Return the [X, Y] coordinate for the center point of the cell that contains the specified text.  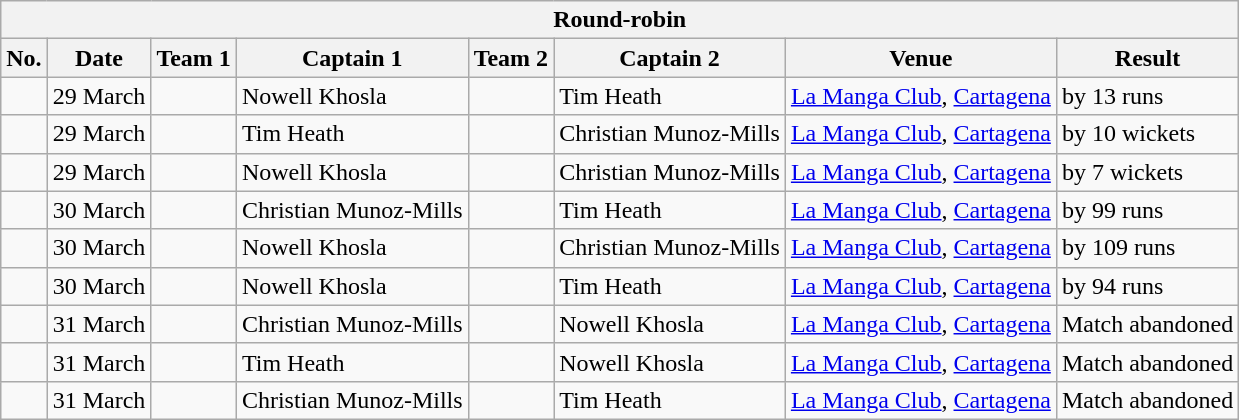
Captain 1 [352, 58]
Round-robin [620, 20]
by 7 wickets [1147, 172]
by 94 runs [1147, 286]
No. [24, 58]
Team 1 [194, 58]
Date [99, 58]
Team 2 [511, 58]
Captain 2 [670, 58]
Venue [920, 58]
by 10 wickets [1147, 134]
by 13 runs [1147, 96]
by 99 runs [1147, 210]
Result [1147, 58]
by 109 runs [1147, 248]
